Pinpoint the cell where the given text exists, returning its (X, Y) midpoint coordinate. 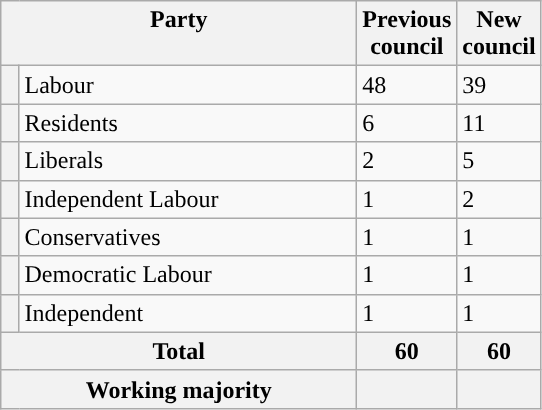
Labour (188, 85)
Independent (188, 313)
Residents (188, 123)
Independent Labour (188, 199)
39 (499, 85)
Liberals (188, 161)
Total (179, 351)
5 (499, 161)
Previous council (407, 34)
6 (407, 123)
11 (499, 123)
48 (407, 85)
Conservatives (188, 237)
Democratic Labour (188, 275)
New council (499, 34)
Working majority (179, 389)
Party (179, 34)
